Return [X, Y] of the center of cell containing provided text 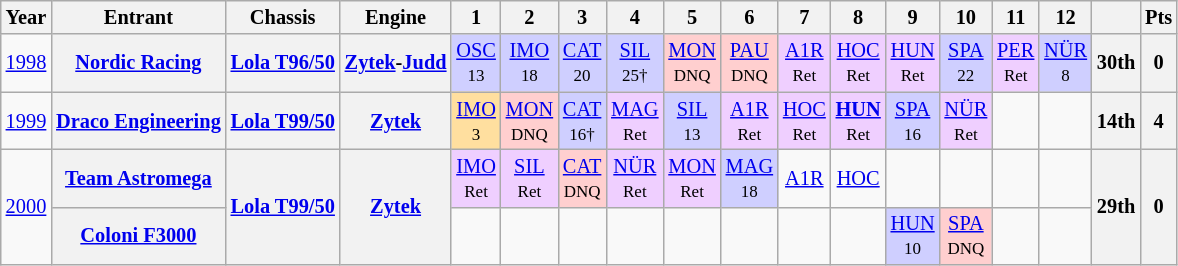
CAT16† [582, 121]
9 [913, 17]
Coloni F3000 [138, 236]
Zytek-Judd [396, 63]
MONRet [692, 178]
IMO18 [530, 63]
Draco Engineering [138, 121]
SPA22 [966, 63]
SIL13 [692, 121]
1999 [26, 121]
NÜR8 [1066, 63]
SILRet [530, 178]
5 [692, 17]
SPADNQ [966, 236]
Year [26, 17]
Chassis [283, 17]
MAG18 [750, 178]
PAUDNQ [750, 63]
SIL25† [634, 63]
29th [1116, 206]
1998 [26, 63]
8 [858, 17]
SPA16 [913, 121]
12 [1066, 17]
HOC [858, 178]
1 [476, 17]
6 [750, 17]
Pts [1158, 17]
Lola T96/50 [283, 63]
Nordic Racing [138, 63]
IMORet [476, 178]
14th [1116, 121]
3 [582, 17]
Entrant [138, 17]
7 [804, 17]
CAT20 [582, 63]
HUN10 [913, 236]
Team Astromega [138, 178]
Engine [396, 17]
CATDNQ [582, 178]
OSC13 [476, 63]
2000 [26, 206]
11 [1016, 17]
2 [530, 17]
A1R [804, 178]
MAGRet [634, 121]
10 [966, 17]
IMO3 [476, 121]
30th [1116, 63]
PERRet [1016, 63]
